From the cell containing the given text, extract its center point as (X, Y) coordinate. 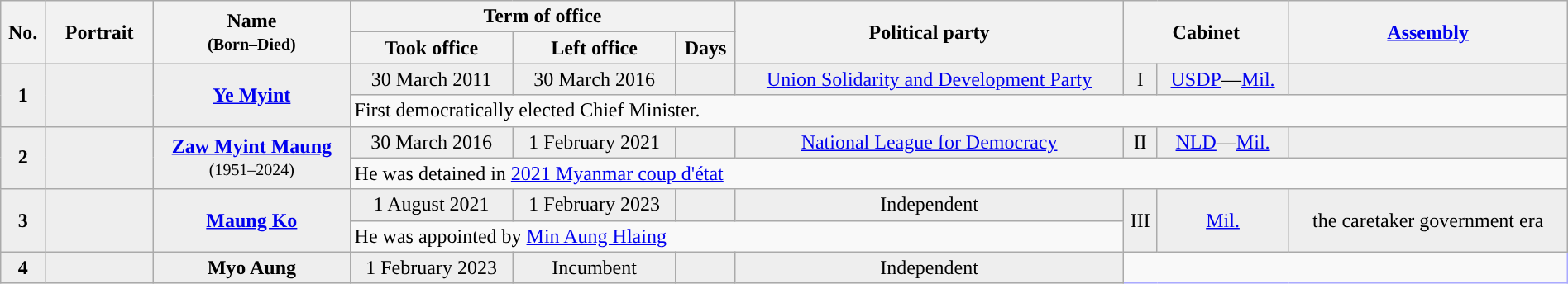
National League for Democracy (930, 142)
No. (23, 32)
NLD—Mil. (1222, 142)
Mil. (1222, 220)
USDP—Mil. (1222, 79)
3 (23, 220)
Union Solidarity and Development Party (930, 79)
Myo Aung (251, 267)
Days (705, 48)
Incumbent (594, 267)
First democratically elected Chief Minister. (958, 111)
Zaw Myint Maung(1951–2024) (251, 158)
II (1140, 142)
4 (23, 267)
Name(Born–Died) (251, 32)
2 (23, 158)
1 August 2021 (432, 205)
Ye Myint (251, 95)
30 March 2011 (432, 79)
Political party (930, 32)
He was appointed by Min Aung Hlaing (958, 236)
Term of office (543, 17)
Portrait (99, 32)
Left office (594, 48)
1 (23, 95)
Cabinet (1206, 32)
Assembly (1427, 32)
1 February 2021 (594, 142)
the caretaker government era (1427, 220)
He was detained in 2021 Myanmar coup d'état (958, 173)
Maung Ko (251, 220)
Took office (432, 48)
I (1140, 79)
III (1140, 220)
